Detect which cell encompasses the target text, then output its (x, y) center coordinate. 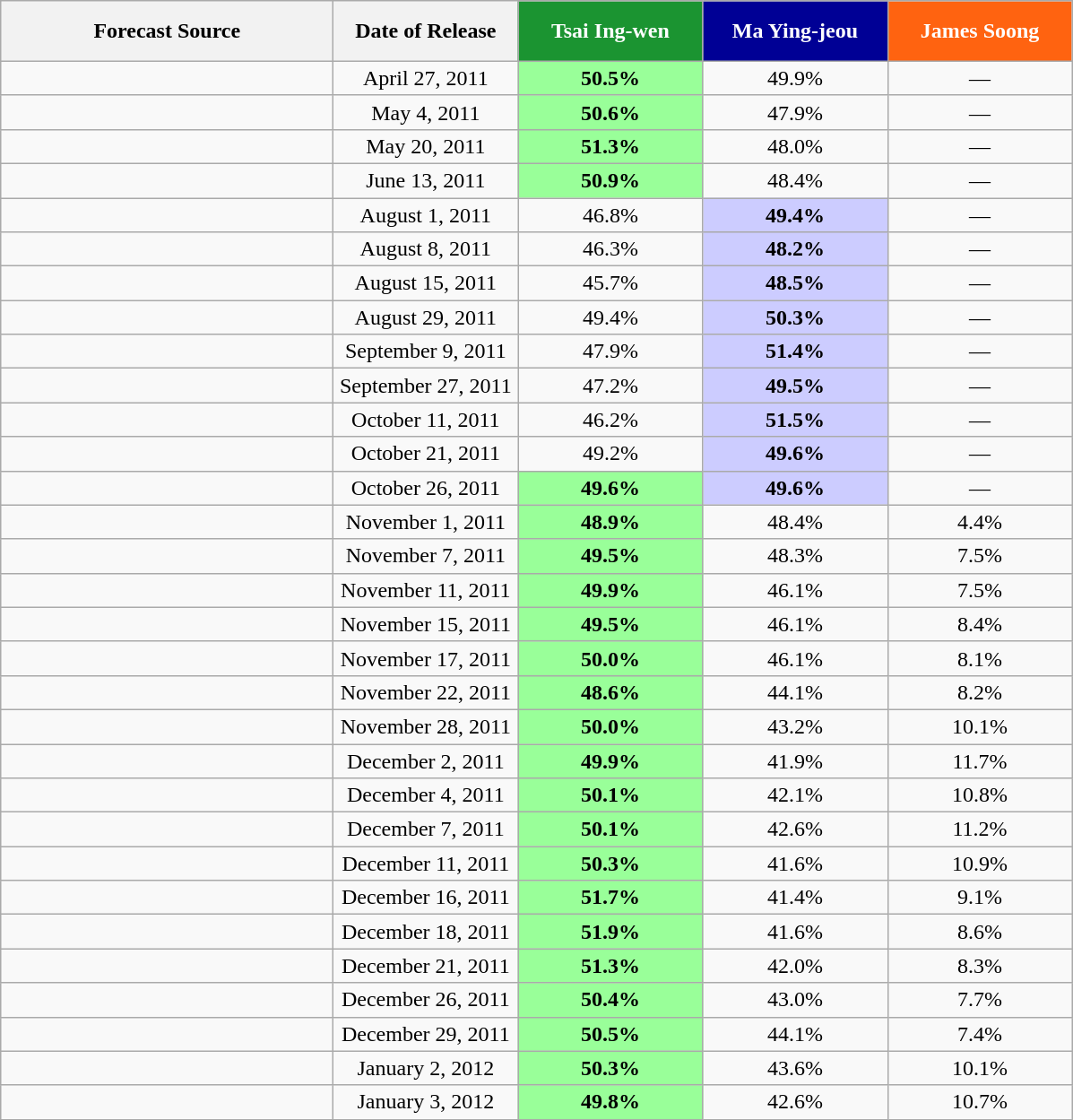
January 2, 2012 (426, 1068)
November 17, 2011 (426, 658)
11.2% (980, 829)
10.8% (980, 795)
50.9% (610, 180)
Date of Release (426, 31)
41.4% (795, 898)
June 13, 2011 (426, 180)
August 8, 2011 (426, 249)
December 29, 2011 (426, 1034)
9.1% (980, 898)
November 7, 2011 (426, 556)
8.4% (980, 624)
May 4, 2011 (426, 112)
November 1, 2011 (426, 522)
September 27, 2011 (426, 386)
42.0% (795, 966)
48.3% (795, 556)
43.0% (795, 1000)
8.6% (980, 932)
April 27, 2011 (426, 78)
January 3, 2012 (426, 1102)
December 16, 2011 (426, 898)
41.9% (795, 761)
46.3% (610, 249)
September 9, 2011 (426, 352)
8.3% (980, 966)
7.4% (980, 1034)
December 26, 2011 (426, 1000)
November 22, 2011 (426, 692)
43.6% (795, 1068)
October 11, 2011 (426, 420)
December 18, 2011 (426, 932)
December 21, 2011 (426, 966)
48.6% (610, 692)
December 4, 2011 (426, 795)
51.9% (610, 932)
November 28, 2011 (426, 726)
46.8% (610, 214)
49.2% (610, 454)
8.2% (980, 692)
48.2% (795, 249)
47.2% (610, 386)
46.2% (610, 420)
James Soong (980, 31)
51.4% (795, 352)
May 20, 2011 (426, 146)
10.9% (980, 864)
50.4% (610, 1000)
December 7, 2011 (426, 829)
48.0% (795, 146)
August 1, 2011 (426, 214)
10.7% (980, 1102)
50.6% (610, 112)
August 15, 2011 (426, 283)
51.5% (795, 420)
Ma Ying-jeou (795, 31)
51.7% (610, 898)
Forecast Source (167, 31)
November 11, 2011 (426, 590)
October 26, 2011 (426, 488)
49.8% (610, 1102)
8.1% (980, 658)
48.9% (610, 522)
December 11, 2011 (426, 864)
December 2, 2011 (426, 761)
42.1% (795, 795)
11.7% (980, 761)
Tsai Ing-wen (610, 31)
43.2% (795, 726)
7.7% (980, 1000)
October 21, 2011 (426, 454)
48.5% (795, 283)
August 29, 2011 (426, 317)
45.7% (610, 283)
4.4% (980, 522)
November 15, 2011 (426, 624)
